Extract the [x, y] coordinate from the center of the cell holding the provided text.  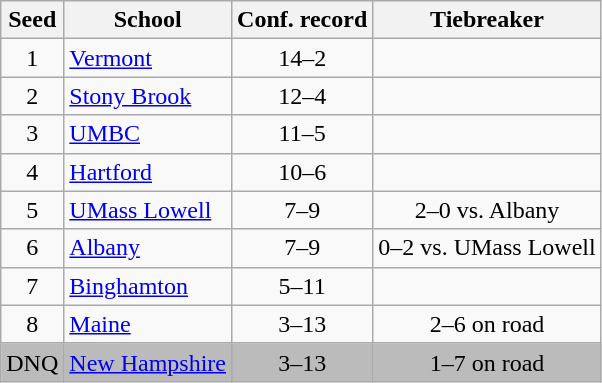
Vermont [148, 58]
8 [32, 324]
School [148, 20]
2–6 on road [487, 324]
6 [32, 248]
1–7 on road [487, 362]
5–11 [302, 286]
0–2 vs. UMass Lowell [487, 248]
5 [32, 210]
Albany [148, 248]
Stony Brook [148, 96]
12–4 [302, 96]
2 [32, 96]
2–0 vs. Albany [487, 210]
10–6 [302, 172]
Binghamton [148, 286]
4 [32, 172]
New Hampshire [148, 362]
Seed [32, 20]
DNQ [32, 362]
Tiebreaker [487, 20]
UMBC [148, 134]
3 [32, 134]
14–2 [302, 58]
7 [32, 286]
Maine [148, 324]
Conf. record [302, 20]
Hartford [148, 172]
1 [32, 58]
UMass Lowell [148, 210]
11–5 [302, 134]
